Search for the cell housing the specified text and yield its (x, y) center coordinate. 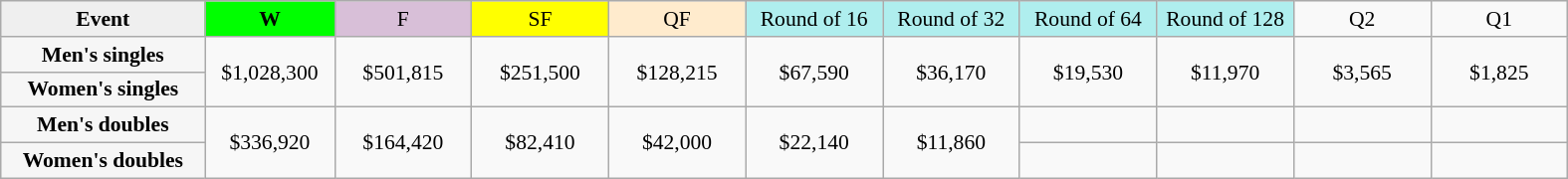
Women's singles (104, 89)
$1,028,300 (270, 72)
F (403, 19)
$22,140 (814, 143)
Women's doubles (104, 161)
Men's doubles (104, 125)
QF (677, 19)
$67,590 (814, 72)
$11,970 (1226, 72)
Event (104, 19)
$42,000 (677, 143)
Round of 128 (1226, 19)
$82,410 (541, 143)
Q1 (1499, 19)
SF (541, 19)
Round of 16 (814, 19)
Q2 (1362, 19)
$36,170 (951, 72)
$3,565 (1362, 72)
$251,500 (541, 72)
$1,825 (1499, 72)
$164,420 (403, 143)
$19,530 (1088, 72)
Round of 32 (951, 19)
$501,815 (403, 72)
$336,920 (270, 143)
$128,215 (677, 72)
W (270, 19)
Men's singles (104, 55)
$11,860 (951, 143)
Round of 64 (1088, 19)
